From the cell containing the given text, extract its center point as [x, y] coordinate. 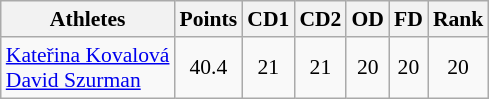
Athletes [88, 19]
Kateřina KovalováDavid Szurman [88, 68]
Rank [458, 19]
FD [408, 19]
CD2 [320, 19]
Points [209, 19]
CD1 [268, 19]
OD [368, 19]
40.4 [209, 68]
